For the text-containing cell, return its midpoint in (x, y) coordinate format. 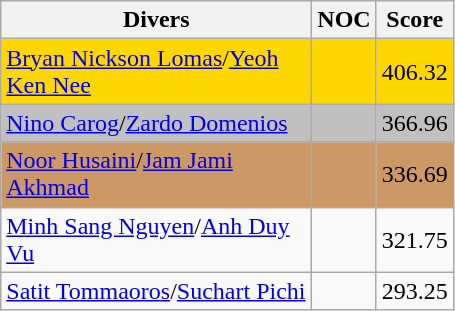
Nino Carog/Zardo Domenios (156, 123)
Satit Tommaoros/Suchart Pichi (156, 291)
NOC (344, 20)
336.69 (414, 174)
Divers (156, 20)
321.75 (414, 240)
Noor Husaini/Jam Jami Akhmad (156, 174)
293.25 (414, 291)
Bryan Nickson Lomas/Yeoh Ken Nee (156, 72)
366.96 (414, 123)
Minh Sang Nguyen/Anh Duy Vu (156, 240)
406.32 (414, 72)
Score (414, 20)
